Provide the (X, Y) coordinate of the cell's center where the given text is located.  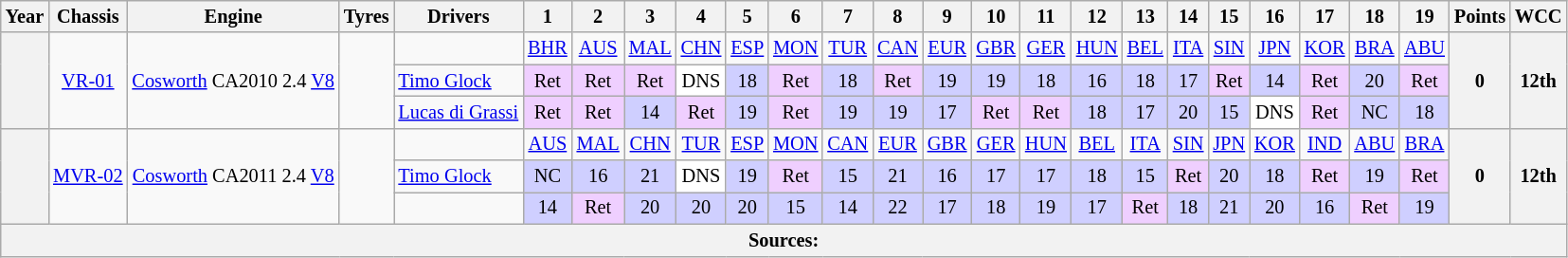
Drivers (459, 16)
6 (796, 16)
5 (747, 16)
12 (1097, 16)
10 (996, 16)
IND (1325, 144)
9 (947, 16)
Tyres (367, 16)
VR-01 (87, 80)
Sources: (784, 240)
BHR (548, 48)
Chassis (87, 16)
11 (1046, 16)
Cosworth CA2010 2.4 V8 (233, 80)
1 (548, 16)
22 (898, 208)
2 (599, 16)
Lucas di Grassi (459, 112)
MVR-02 (87, 176)
7 (847, 16)
4 (701, 16)
3 (650, 16)
Cosworth CA2011 2.4 V8 (233, 176)
Engine (233, 16)
13 (1145, 16)
Year (25, 16)
Points (1480, 16)
8 (898, 16)
WCC (1539, 16)
